Determine the (x, y) coordinate at the center of the cell enclosing the given text.  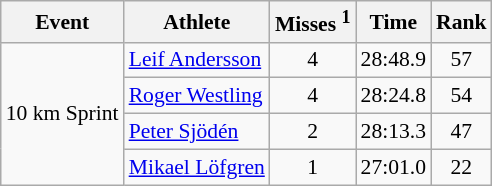
1 (313, 167)
54 (462, 96)
2 (313, 132)
Leif Andersson (197, 60)
10 km Sprint (62, 113)
28:13.3 (394, 132)
Misses 1 (313, 22)
Roger Westling (197, 96)
Athlete (197, 22)
28:48.9 (394, 60)
22 (462, 167)
47 (462, 132)
Time (394, 22)
57 (462, 60)
Rank (462, 22)
Peter Sjödén (197, 132)
Mikael Löfgren (197, 167)
28:24.8 (394, 96)
Event (62, 22)
27:01.0 (394, 167)
